Capture the cell that displays the provided text and extract its (x, y) central coordinate. 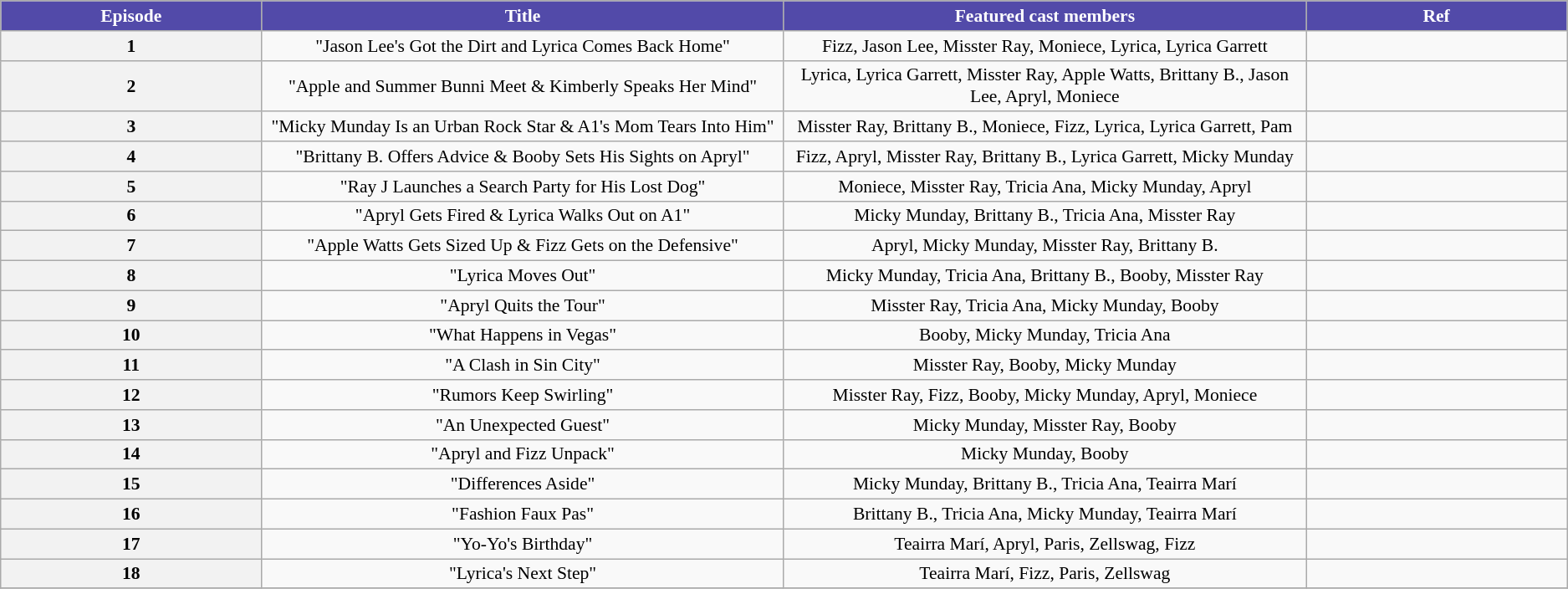
"Micky Munday Is an Urban Rock Star & A1's Mom Tears Into Him" (523, 127)
Episode (131, 16)
9 (131, 305)
Micky Munday, Booby (1044, 454)
Apryl, Micky Munday, Misster Ray, Brittany B. (1044, 246)
2 (131, 85)
Moniece, Misster Ray, Tricia Ana, Micky Munday, Apryl (1044, 187)
"Apryl and Fizz Unpack" (523, 454)
Fizz, Apryl, Misster Ray, Brittany B., Lyrica Garrett, Micky Munday (1044, 156)
4 (131, 156)
"Ray J Launches a Search Party for His Lost Dog" (523, 187)
"Differences Aside" (523, 484)
Misster Ray, Fizz, Booby, Micky Munday, Apryl, Moniece (1044, 395)
"Jason Lee's Got the Dirt and Lyrica Comes Back Home" (523, 46)
17 (131, 544)
Booby, Micky Munday, Tricia Ana (1044, 335)
"Lyrica's Next Step" (523, 574)
"Apryl Gets Fired & Lyrica Walks Out on A1" (523, 216)
15 (131, 484)
Teairra Marí, Fizz, Paris, Zellswag (1044, 574)
Misster Ray, Tricia Ana, Micky Munday, Booby (1044, 305)
"Apple and Summer Bunni Meet & Kimberly Speaks Her Mind" (523, 85)
Brittany B., Tricia Ana, Micky Munday, Teairra Marí (1044, 515)
11 (131, 366)
Teairra Marí, Apryl, Paris, Zellswag, Fizz (1044, 544)
Misster Ray, Brittany B., Moniece, Fizz, Lyrica, Lyrica Garrett, Pam (1044, 127)
"Fashion Faux Pas" (523, 515)
"Brittany B. Offers Advice & Booby Sets His Sights on Apryl" (523, 156)
8 (131, 276)
18 (131, 574)
Featured cast members (1044, 16)
1 (131, 46)
Ref (1437, 16)
"Lyrica Moves Out" (523, 276)
16 (131, 515)
"A Clash in Sin City" (523, 366)
Title (523, 16)
Micky Munday, Misster Ray, Booby (1044, 425)
12 (131, 395)
7 (131, 246)
"Rumors Keep Swirling" (523, 395)
Lyrica, Lyrica Garrett, Misster Ray, Apple Watts, Brittany B., Jason Lee, Apryl, Moniece (1044, 85)
"An Unexpected Guest" (523, 425)
5 (131, 187)
Micky Munday, Brittany B., Tricia Ana, Misster Ray (1044, 216)
13 (131, 425)
"Yo-Yo's Birthday" (523, 544)
6 (131, 216)
Micky Munday, Tricia Ana, Brittany B., Booby, Misster Ray (1044, 276)
14 (131, 454)
Fizz, Jason Lee, Misster Ray, Moniece, Lyrica, Lyrica Garrett (1044, 46)
3 (131, 127)
Micky Munday, Brittany B., Tricia Ana, Teairra Marí (1044, 484)
10 (131, 335)
"Apple Watts Gets Sized Up & Fizz Gets on the Defensive" (523, 246)
Misster Ray, Booby, Micky Munday (1044, 366)
"Apryl Quits the Tour" (523, 305)
"What Happens in Vegas" (523, 335)
